Determine the [x, y] coordinate at the center of the cell enclosing the given text.  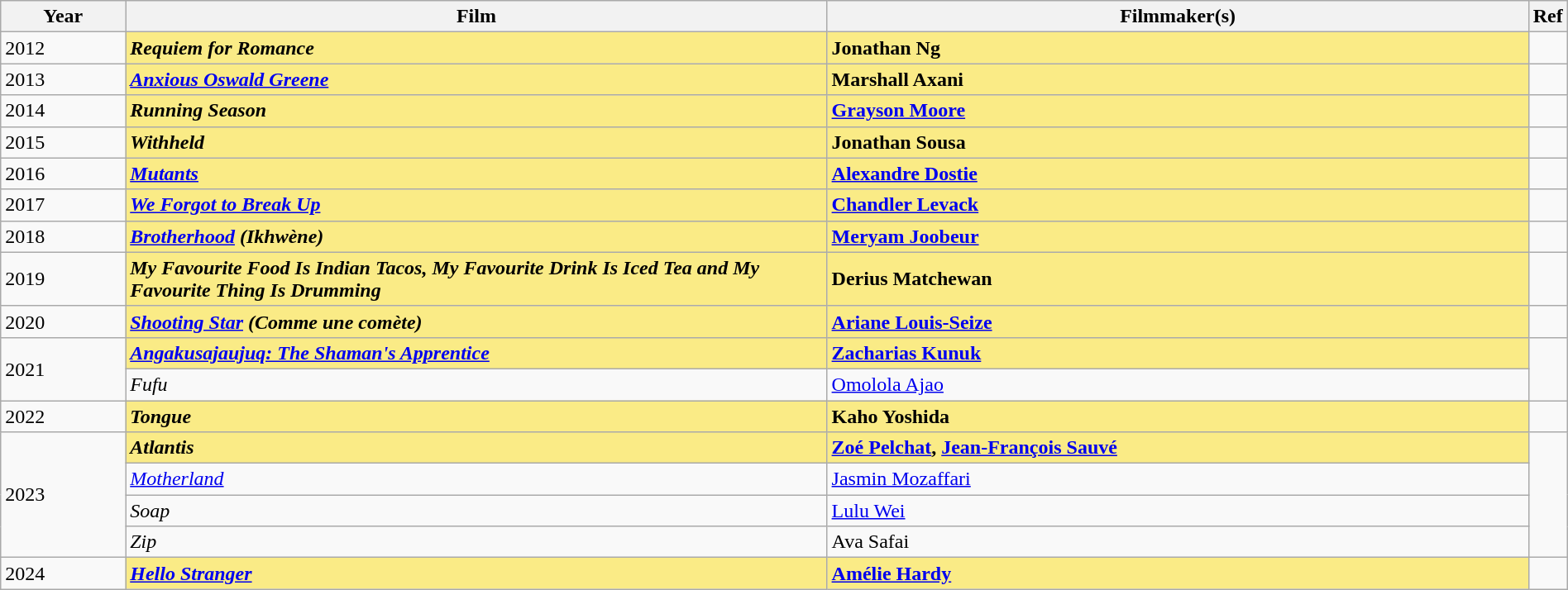
Fufu [476, 384]
Ava Safai [1178, 542]
Year [63, 17]
2014 [63, 111]
2012 [63, 48]
Zacharias Kunuk [1178, 353]
2019 [63, 279]
Ref [1548, 17]
2015 [63, 142]
Brotherhood (Ikhwène) [476, 236]
Jonathan Sousa [1178, 142]
My Favourite Food Is Indian Tacos, My Favourite Drink Is Iced Tea and My Favourite Thing Is Drumming [476, 279]
Mutants [476, 174]
Withheld [476, 142]
Zip [476, 542]
Soap [476, 511]
2016 [63, 174]
Alexandre Dostie [1178, 174]
2024 [63, 573]
2017 [63, 205]
Jasmin Mozaffari [1178, 479]
Derius Matchewan [1178, 279]
Requiem for Romance [476, 48]
Shooting Star (Comme une comète) [476, 321]
Angakusajaujuq: The Shaman's Apprentice [476, 353]
2023 [63, 495]
2018 [63, 236]
Film [476, 17]
2022 [63, 416]
Marshall Axani [1178, 79]
Grayson Moore [1178, 111]
Hello Stranger [476, 573]
2013 [63, 79]
Omolola Ajao [1178, 384]
We Forgot to Break Up [476, 205]
Zoé Pelchat, Jean-François Sauvé [1178, 448]
Kaho Yoshida [1178, 416]
Meryam Joobeur [1178, 236]
Running Season [476, 111]
Anxious Oswald Greene [476, 79]
Chandler Levack [1178, 205]
Ariane Louis-Seize [1178, 321]
2021 [63, 369]
Atlantis [476, 448]
Amélie Hardy [1178, 573]
Tongue [476, 416]
Lulu Wei [1178, 511]
2020 [63, 321]
Motherland [476, 479]
Jonathan Ng [1178, 48]
Filmmaker(s) [1178, 17]
